Detect which cell encompasses the target text, then output its (x, y) center coordinate. 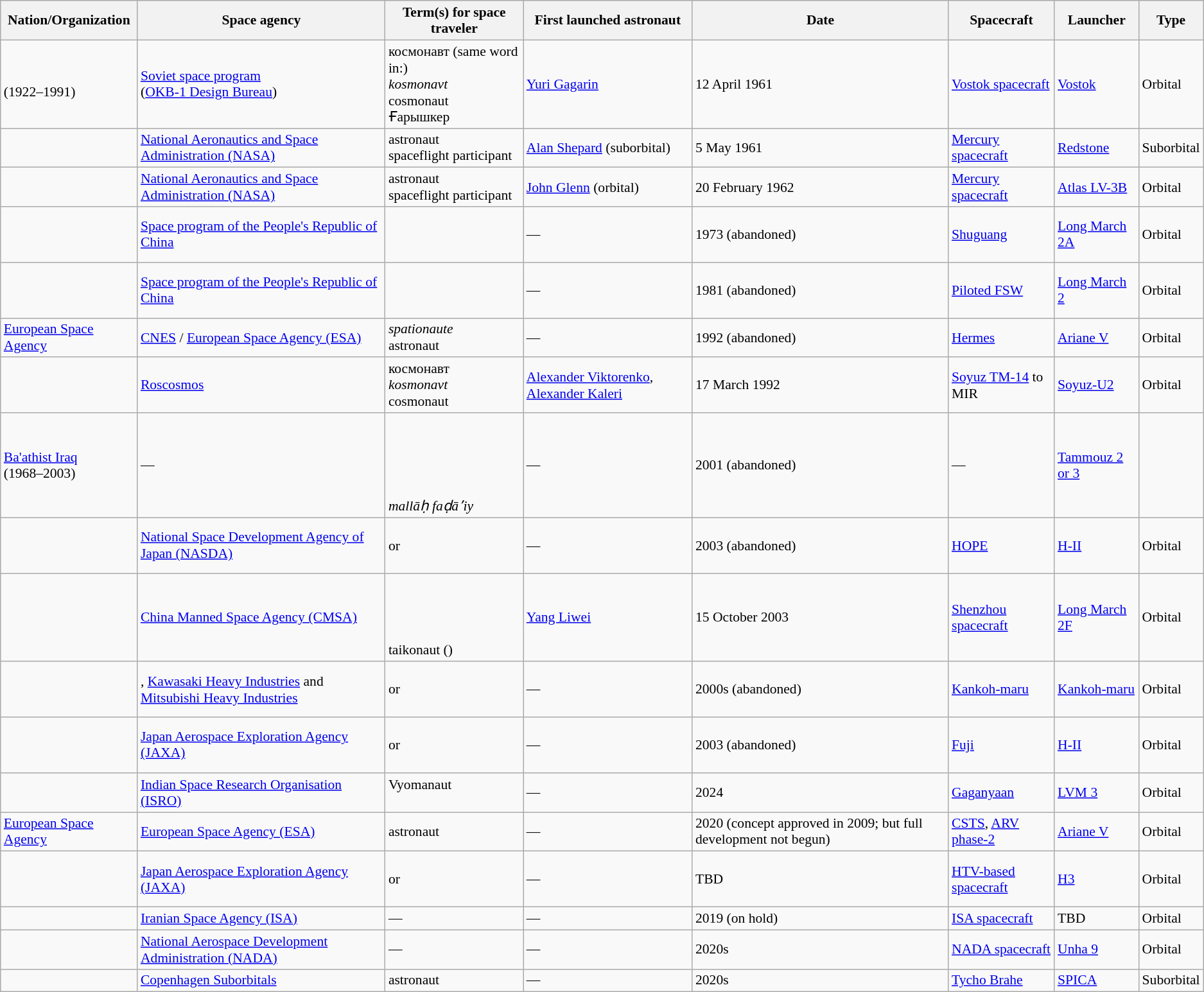
Vostok spacecraft (1002, 84)
HTV-based spacecraft (1002, 880)
First launched astronaut (607, 21)
космонавт kosmonavtcosmonaut (455, 385)
mallāḥ faḍāʼiy (455, 465)
Date (821, 21)
Soyuz-U2 (1097, 385)
John Glenn (orbital) (607, 187)
Vyomanaut (455, 792)
Alan Shepard (suborbital) (607, 148)
20 February 1962 (821, 187)
Roscosmos (261, 385)
Shuguang (1002, 235)
Ba'athist Iraq(1968–2003) (69, 465)
Term(s) for space traveler (455, 21)
SPICA (1097, 980)
Space agency (261, 21)
(1922–1991) (69, 84)
Soyuz TM-14 to MIR (1002, 385)
Shenzhou spacecraft (1002, 618)
17 March 1992 (821, 385)
H3 (1097, 880)
Atlas LV-3B (1097, 187)
NADA spacecraft (1002, 949)
5 May 1961 (821, 148)
CSTS, ARV phase-2 (1002, 832)
Copenhagen Suborbitals (261, 980)
Gaganyaan (1002, 792)
Type (1171, 21)
Soviet space program(OKB-1 Design Bureau) (261, 84)
Nation/Organization (69, 21)
2020 (concept approved in 2009; but full development not begun) (821, 832)
15 October 2003 (821, 618)
2019 (on hold) (821, 919)
HOPE (1002, 546)
Unha 9 (1097, 949)
2000s (abandoned) (821, 690)
Yang Liwei (607, 618)
2024 (821, 792)
Launcher (1097, 21)
12 April 1961 (821, 84)
taikonaut () (455, 618)
spationaute astronaut (455, 338)
Indian Space Research Organisation (ISRO) (261, 792)
Yuri Gagarin (607, 84)
Fuji (1002, 745)
National Aerospace Development Administration (NADA) (261, 949)
Long March 2 (1097, 290)
Vostok (1097, 84)
National Space Development Agency of Japan (NASDA) (261, 546)
2001 (abandoned) (821, 465)
Tycho Brahe (1002, 980)
1973 (abandoned) (821, 235)
Alexander Viktorenko, Alexander Kaleri (607, 385)
ISA spacecraft (1002, 919)
Redstone (1097, 148)
Spacecraft (1002, 21)
Long March 2F (1097, 618)
Iranian Space Agency (ISA) (261, 919)
Long March 2A (1097, 235)
, Kawasaki Heavy Industries and Mitsubishi Heavy Industries (261, 690)
Tammouz 2 or 3 (1097, 465)
1981 (abandoned) (821, 290)
CNES / European Space Agency (ESA) (261, 338)
China Manned Space Agency (CMSA) (261, 618)
European Space Agency (ESA) (261, 832)
Piloted FSW (1002, 290)
LVM 3 (1097, 792)
1992 (abandoned) (821, 338)
космонавт (same word in:) kosmonavtcosmonautҒарышкер (455, 84)
Hermes (1002, 338)
